Output the (x, y) coordinate of the center of the cell containing the given text.  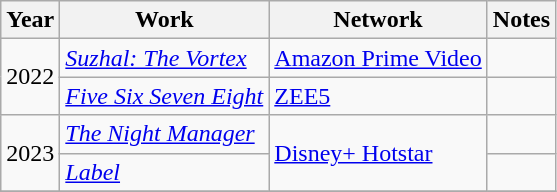
The Night Manager (164, 134)
Five Six Seven Eight (164, 96)
Disney+ Hotstar (378, 153)
ZEE5 (378, 96)
Year (30, 20)
2023 (30, 153)
Network (378, 20)
Work (164, 20)
Notes (521, 20)
Suzhal: The Vortex (164, 58)
2022 (30, 77)
Amazon Prime Video (378, 58)
Label (164, 172)
